Locate the cell with the specified text and output its [X, Y] center coordinate. 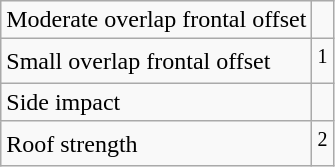
Small overlap frontal offset [156, 62]
Side impact [156, 102]
Roof strength [156, 144]
Moderate overlap frontal offset [156, 20]
2 [322, 144]
1 [322, 62]
